Pinpoint the cell where the given text exists, returning its [x, y] midpoint coordinate. 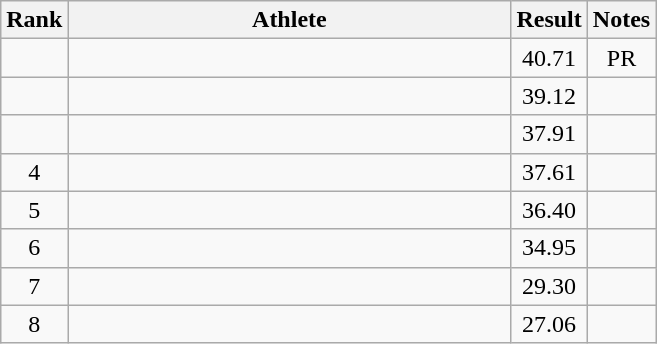
Rank [34, 20]
Notes [621, 20]
36.40 [549, 210]
34.95 [549, 248]
7 [34, 286]
40.71 [549, 58]
4 [34, 172]
27.06 [549, 324]
39.12 [549, 96]
29.30 [549, 286]
PR [621, 58]
6 [34, 248]
37.91 [549, 134]
8 [34, 324]
Result [549, 20]
37.61 [549, 172]
Athlete [290, 20]
5 [34, 210]
